Return the [x, y] coordinate for the center point of the cell that contains the specified text.  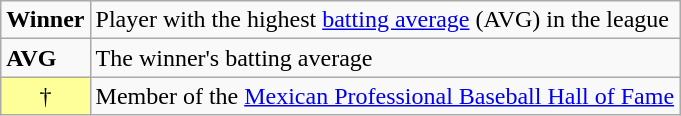
Winner [46, 20]
AVG [46, 58]
† [46, 96]
Player with the highest batting average (AVG) in the league [385, 20]
Member of the Mexican Professional Baseball Hall of Fame [385, 96]
The winner's batting average [385, 58]
